Return (x, y) of the center of cell containing provided text 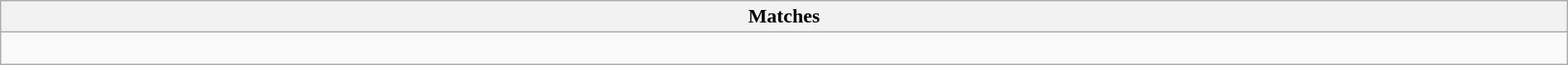
Matches (784, 17)
